Find where the given text appears and provide that cell's center as [X, Y] coordinate. 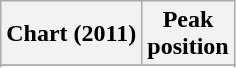
Peakposition [188, 34]
Chart (2011) [72, 34]
